Provide the [x, y] coordinate of the cell's center where the given text is located.  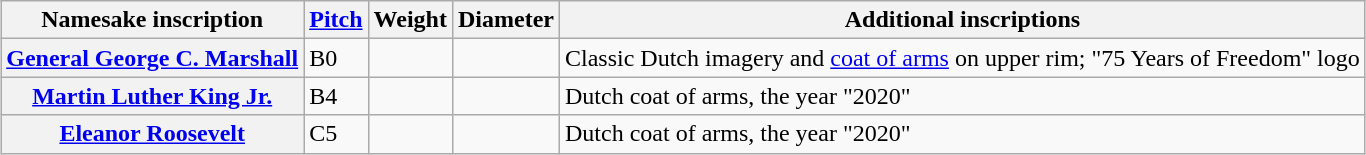
Pitch [336, 20]
Classic Dutch imagery and coat of arms on upper rim; "75 Years of Freedom" logo [962, 58]
Namesake inscription [152, 20]
C5 [336, 134]
Additional inscriptions [962, 20]
General George C. Marshall [152, 58]
Eleanor Roosevelt [152, 134]
B0 [336, 58]
Diameter [506, 20]
Martin Luther King Jr. [152, 96]
Weight [410, 20]
B4 [336, 96]
